Provide the (X, Y) coordinate of the cell's center where the given text is located.  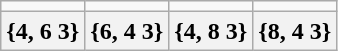
{4, 6 3} (43, 31)
{4, 8 3} (211, 31)
{8, 4 3} (295, 31)
{6, 4 3} (127, 31)
